Extract the (x, y) coordinate from the center of the cell holding the provided text.  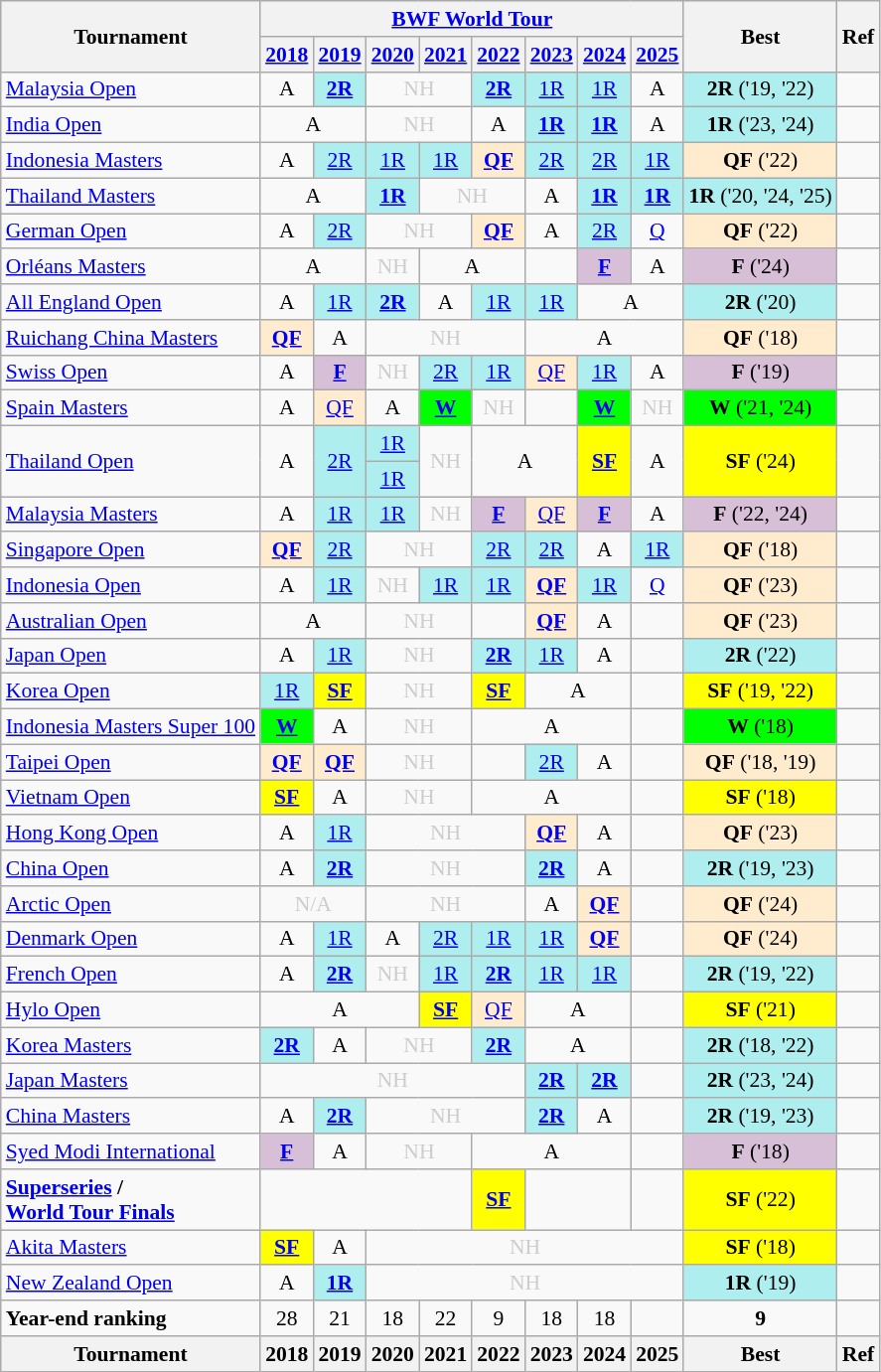
W ('21, '24) (760, 408)
Syed Modi International (131, 1151)
1R ('20, '24, '25) (760, 196)
QF ('18, '19) (760, 762)
Japan Masters (131, 1081)
2R ('20) (760, 302)
Indonesia Open (131, 585)
F ('22, '24) (760, 515)
F ('24) (760, 267)
Denmark Open (131, 939)
Indonesia Masters Super 100 (131, 727)
21 (340, 1318)
SF ('24) (760, 461)
SF ('22) (760, 1200)
SF ('21) (760, 1010)
Malaysia Masters (131, 515)
F ('19) (760, 373)
22 (445, 1318)
Superseries / World Tour Finals (131, 1200)
Thailand Open (131, 461)
Vietnam Open (131, 798)
China Masters (131, 1117)
Australian Open (131, 621)
New Zealand Open (131, 1284)
1R ('19) (760, 1284)
N/A (314, 904)
Japan Open (131, 656)
Malaysia Open (131, 89)
SF ('19, '22) (760, 691)
Indonesia Masters (131, 161)
2R ('23, '24) (760, 1081)
28 (286, 1318)
1R ('23, '24) (760, 125)
Thailand Masters (131, 196)
Spain Masters (131, 408)
2R ('22) (760, 656)
Orléans Masters (131, 267)
China Open (131, 868)
Taipei Open (131, 762)
French Open (131, 975)
BWF World Tour (472, 19)
German Open (131, 231)
Swiss Open (131, 373)
W ('18) (760, 727)
Korea Masters (131, 1045)
Akita Masters (131, 1248)
Ruichang China Masters (131, 338)
Arctic Open (131, 904)
Year-end ranking (131, 1318)
Singapore Open (131, 550)
Korea Open (131, 691)
Hylo Open (131, 1010)
All England Open (131, 302)
India Open (131, 125)
F ('18) (760, 1151)
Hong Kong Open (131, 834)
2R ('18, '22) (760, 1045)
